From the cell containing the given text, extract its center point as (X, Y) coordinate. 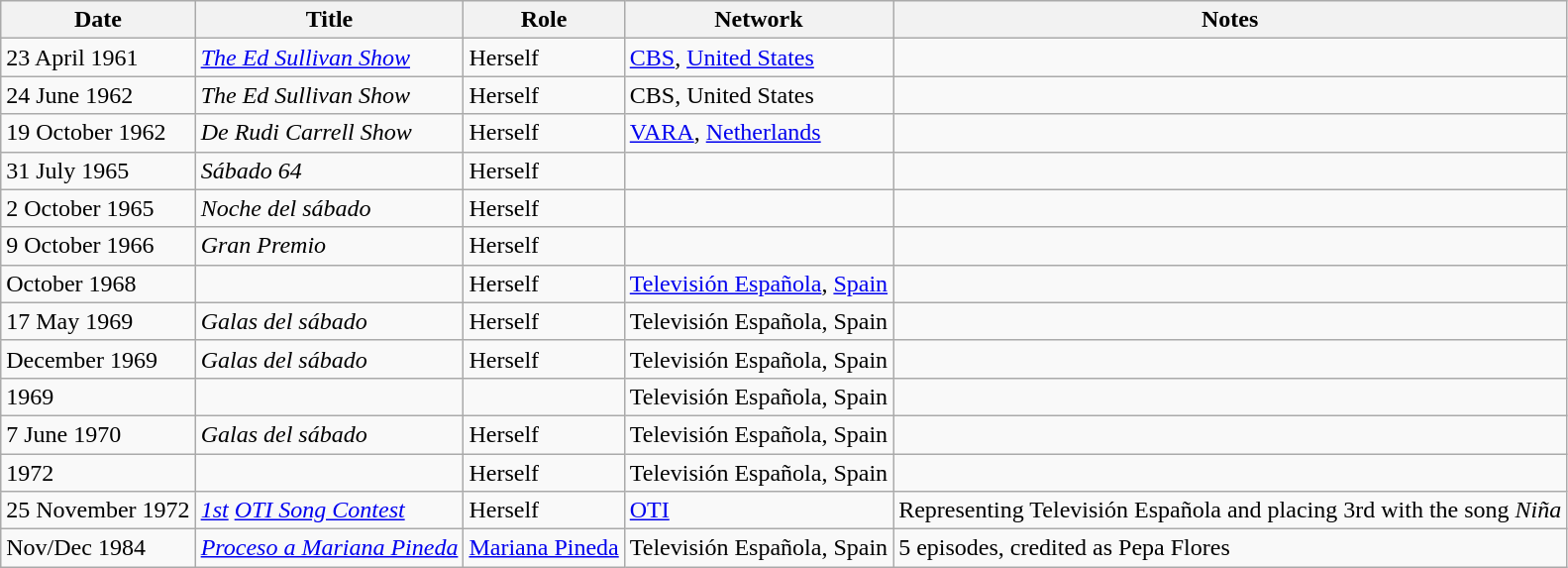
December 1969 (98, 359)
1972 (98, 473)
Gran Premio (329, 246)
De Rudi Carrell Show (329, 133)
2 October 1965 (98, 208)
7 June 1970 (98, 434)
VARA, Netherlands (759, 133)
24 June 1962 (98, 95)
Notes (1230, 20)
Role (544, 20)
Mariana Pineda (544, 548)
Sábado 64 (329, 170)
1969 (98, 397)
31 July 1965 (98, 170)
Date (98, 20)
19 October 1962 (98, 133)
October 1968 (98, 284)
Proceso a Mariana Pineda (329, 548)
OTI (759, 511)
5 episodes, credited as Pepa Flores (1230, 548)
23 April 1961 (98, 57)
Noche del sábado (329, 208)
1st OTI Song Contest (329, 511)
25 November 1972 (98, 511)
Network (759, 20)
Nov/Dec 1984 (98, 548)
17 May 1969 (98, 321)
9 October 1966 (98, 246)
Representing Televisión Española and placing 3rd with the song Niña (1230, 511)
Title (329, 20)
